Extract the (x, y) coordinate from the center of the cell holding the provided text.  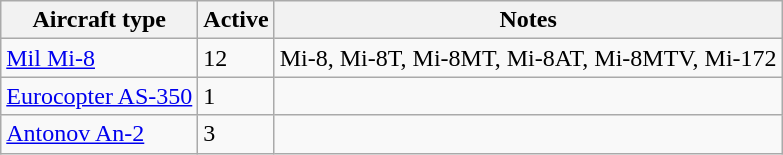
Mi-8, Mi-8T, Mi-8MT, Mi-8AT, Mi-8MTV, Mi-172 (528, 58)
Mil Mi-8 (100, 58)
Notes (528, 20)
Eurocopter AS-350 (100, 96)
Aircraft type (100, 20)
1 (236, 96)
12 (236, 58)
Active (236, 20)
Antonov An-2 (100, 134)
3 (236, 134)
